Scan for the cell matching the given text and deliver its [x, y] coordinate at center. 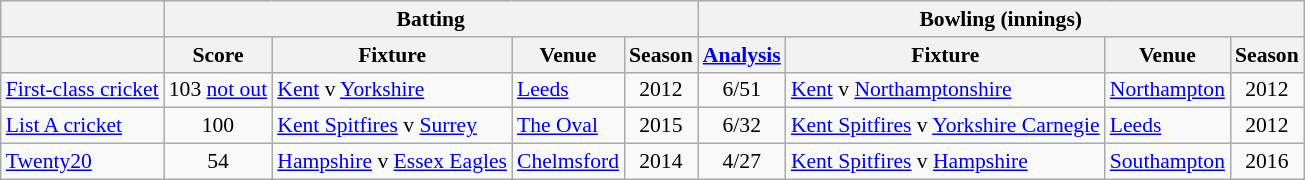
First-class cricket [82, 90]
Batting [431, 19]
103 not out [218, 90]
Twenty20 [82, 162]
Hampshire v Essex Eagles [392, 162]
2016 [1267, 162]
Kent Spitfires v Hampshire [946, 162]
Chelmsford [568, 162]
Analysis [742, 55]
Kent Spitfires v Surrey [392, 126]
Bowling (innings) [1001, 19]
List A cricket [82, 126]
Kent v Northamptonshire [946, 90]
Northampton [1168, 90]
6/51 [742, 90]
Score [218, 55]
4/27 [742, 162]
54 [218, 162]
2014 [661, 162]
Kent v Yorkshire [392, 90]
The Oval [568, 126]
2015 [661, 126]
6/32 [742, 126]
Kent Spitfires v Yorkshire Carnegie [946, 126]
Southampton [1168, 162]
100 [218, 126]
